Search for the cell housing the specified text and yield its [x, y] center coordinate. 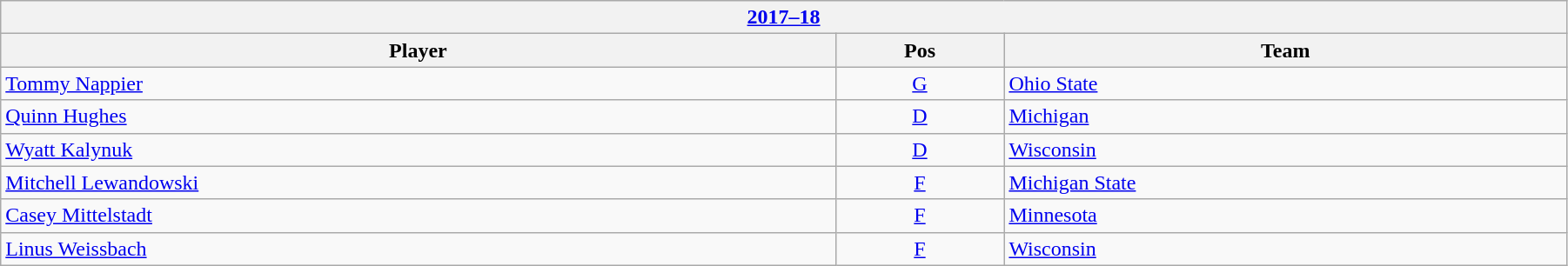
Mitchell Lewandowski [418, 183]
Ohio State [1286, 83]
Player [418, 50]
Michigan State [1286, 183]
Michigan [1286, 116]
Wyatt Kalynuk [418, 150]
Casey Mittelstadt [418, 216]
G [920, 83]
2017–18 [784, 17]
Tommy Nappier [418, 83]
Quinn Hughes [418, 116]
Team [1286, 50]
Minnesota [1286, 216]
Linus Weissbach [418, 249]
Pos [920, 50]
